Extract the [x, y] coordinate from the center of the cell holding the provided text.  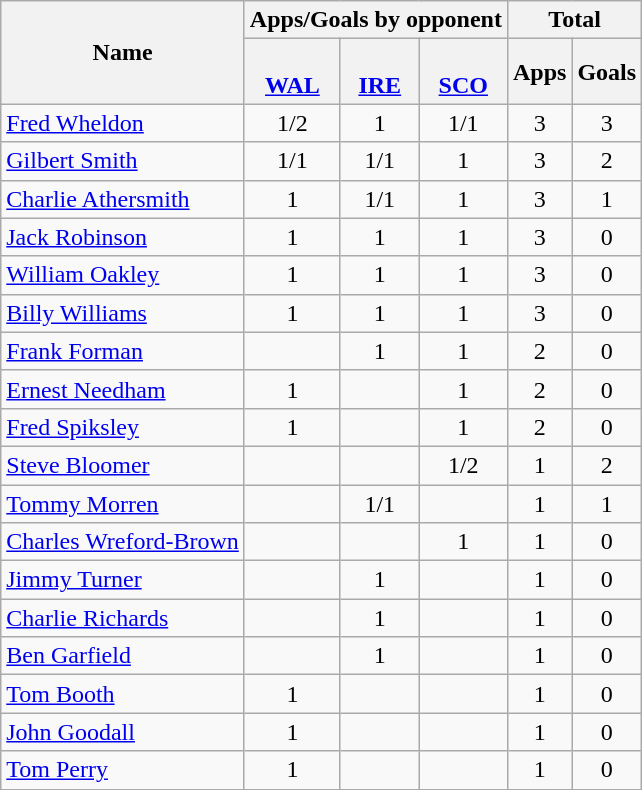
Goals [607, 72]
SCO [463, 72]
Frank Forman [123, 351]
William Oakley [123, 275]
Tom Perry [123, 770]
Charlie Richards [123, 618]
Charles Wreford-Brown [123, 542]
Jack Robinson [123, 237]
Fred Wheldon [123, 123]
Gilbert Smith [123, 161]
Apps [539, 72]
Name [123, 52]
WAL [292, 72]
IRE [380, 72]
Ben Garfield [123, 656]
John Goodall [123, 732]
Ernest Needham [123, 389]
Fred Spiksley [123, 427]
Tom Booth [123, 694]
Billy Williams [123, 313]
Charlie Athersmith [123, 199]
Tommy Morren [123, 503]
Apps/Goals by opponent [376, 20]
Total [574, 20]
Jimmy Turner [123, 580]
Steve Bloomer [123, 465]
